Pinpoint the cell where the given text exists, returning its [x, y] midpoint coordinate. 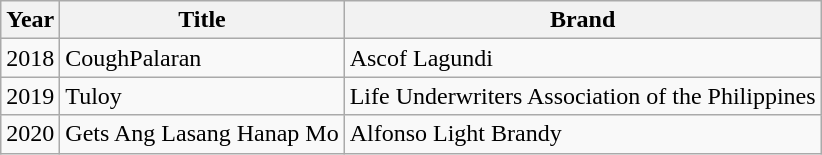
2019 [30, 96]
2020 [30, 134]
Gets Ang Lasang Hanap Mo [202, 134]
2018 [30, 58]
Tuloy [202, 96]
Brand [582, 20]
CoughPalaran [202, 58]
Year [30, 20]
Life Underwriters Association of the Philippines [582, 96]
Ascof Lagundi [582, 58]
Alfonso Light Brandy [582, 134]
Title [202, 20]
